Output the [X, Y] coordinate of the center of the cell containing the given text.  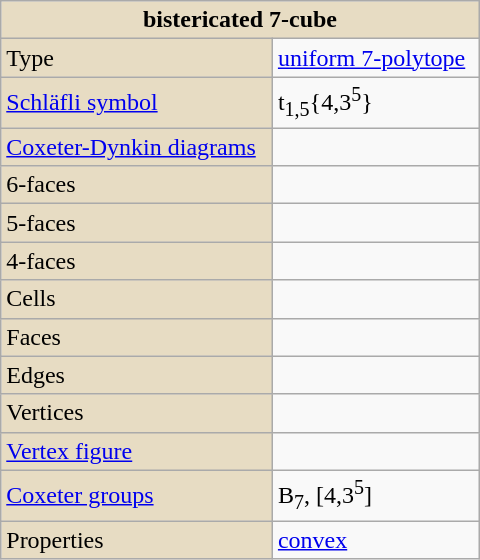
Type [137, 58]
Edges [137, 375]
5-faces [137, 223]
Schläfli symbol [137, 102]
Coxeter-Dynkin diagrams [137, 147]
t1,5{4,35} [376, 102]
Coxeter groups [137, 496]
Cells [137, 299]
4-faces [137, 261]
Faces [137, 337]
convex [376, 540]
B7, [4,35] [376, 496]
Vertices [137, 413]
Vertex figure [137, 451]
6-faces [137, 185]
uniform 7-polytope [376, 58]
bistericated 7-cube [240, 20]
Properties [137, 540]
